Determine the (X, Y) coordinate at the center of the cell enclosing the given text.  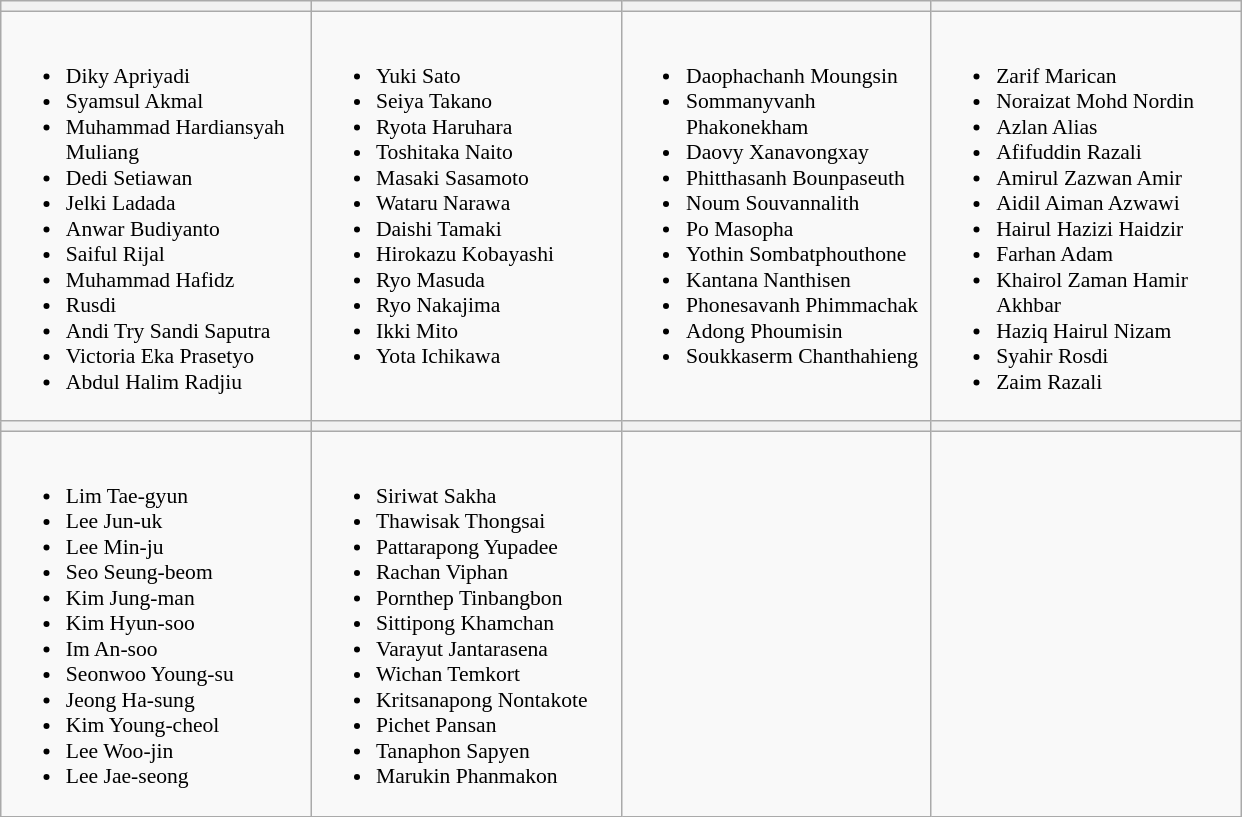
Lim Tae-gyunLee Jun-ukLee Min-juSeo Seung-beomKim Jung-manKim Hyun-sooIm An-sooSeonwoo Young-suJeong Ha-sungKim Young-cheolLee Woo-jinLee Jae-seong (156, 624)
